Search for the cell housing the specified text and yield its (X, Y) center coordinate. 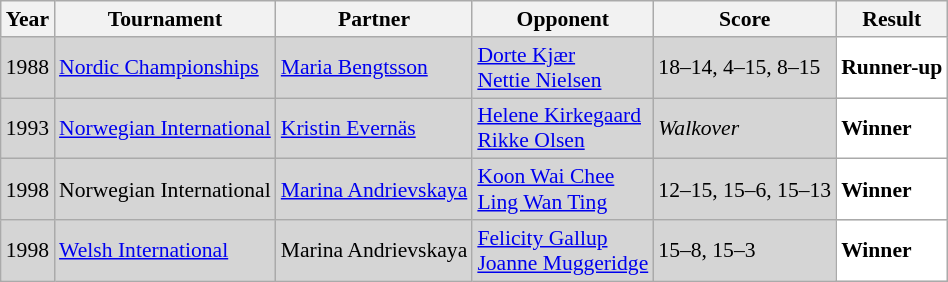
Felicity Gallup Joanne Muggeridge (562, 250)
Helene Kirkegaard Rikke Olsen (562, 128)
1988 (28, 68)
Result (892, 19)
Dorte Kjær Nettie Nielsen (562, 68)
Tournament (165, 19)
Koon Wai Chee Ling Wan Ting (562, 190)
Partner (374, 19)
1993 (28, 128)
Maria Bengtsson (374, 68)
15–8, 15–3 (744, 250)
Kristin Evernäs (374, 128)
Score (744, 19)
12–15, 15–6, 15–13 (744, 190)
18–14, 4–15, 8–15 (744, 68)
Opponent (562, 19)
Runner-up (892, 68)
Walkover (744, 128)
Nordic Championships (165, 68)
Year (28, 19)
Welsh International (165, 250)
